Scan for the cell matching the given text and deliver its [X, Y] coordinate at center. 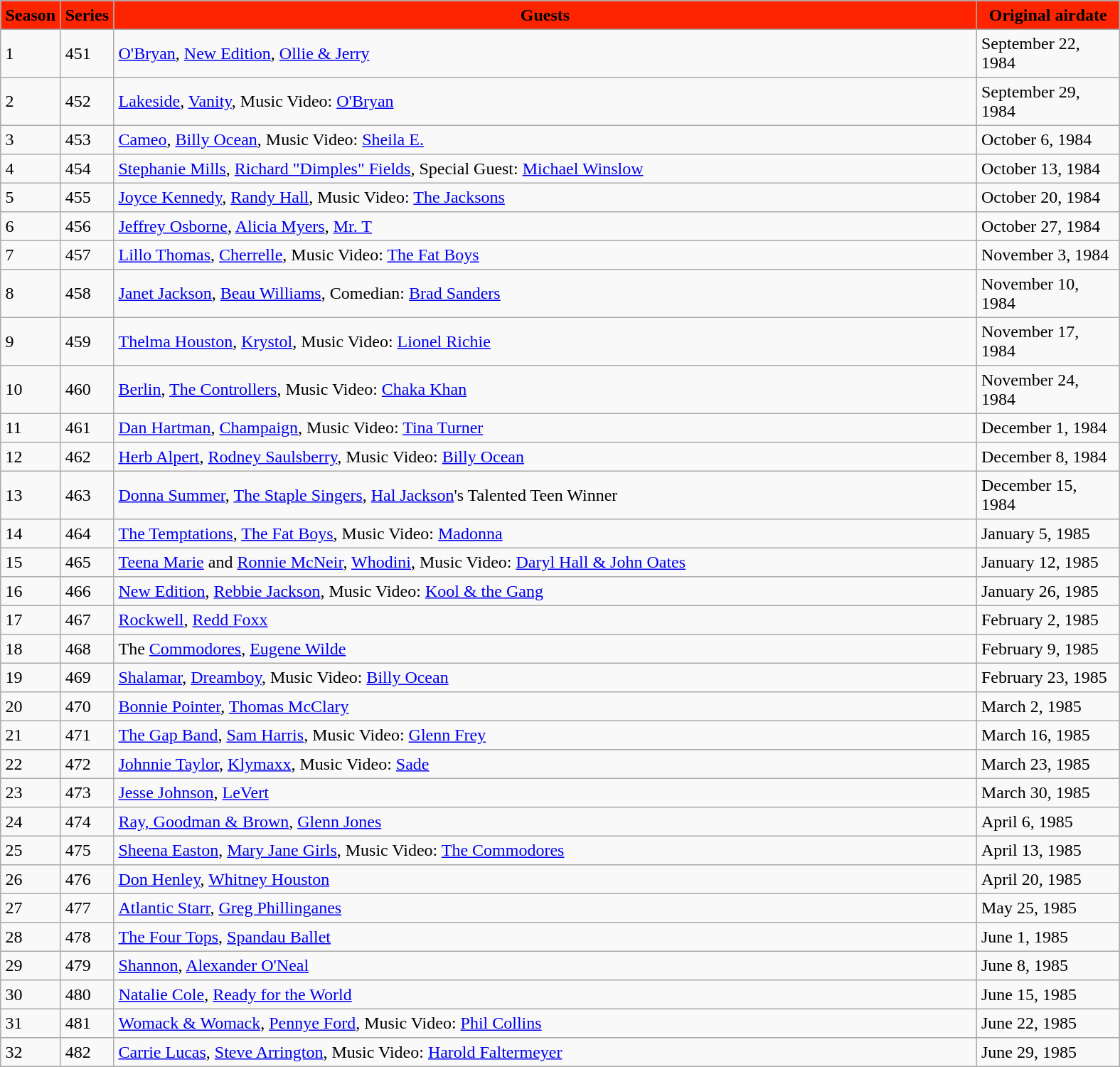
October 20, 1984 [1048, 197]
Shalamar, Dreamboy, Music Video: Billy Ocean [545, 677]
477 [87, 908]
27 [31, 908]
8 [31, 294]
Bonnie Pointer, Thomas McClary [545, 706]
Rockwell, Redd Foxx [545, 620]
Natalie Cole, Ready for the World [545, 994]
June 15, 1985 [1048, 994]
17 [31, 620]
Atlantic Starr, Greg Phillinganes [545, 908]
March 30, 1985 [1048, 792]
459 [87, 341]
May 25, 1985 [1048, 908]
473 [87, 792]
10 [31, 390]
20 [31, 706]
29 [31, 965]
454 [87, 169]
October 6, 1984 [1048, 139]
466 [87, 591]
Carrie Lucas, Steve Arrington, Music Video: Harold Faltermeyer [545, 1052]
470 [87, 706]
April 6, 1985 [1048, 822]
461 [87, 428]
482 [87, 1052]
March 23, 1985 [1048, 764]
January 26, 1985 [1048, 591]
November 24, 1984 [1048, 390]
The Temptations, The Fat Boys, Music Video: Madonna [545, 533]
April 20, 1985 [1048, 879]
June 1, 1985 [1048, 937]
3 [31, 139]
456 [87, 226]
15 [31, 562]
June 22, 1985 [1048, 1023]
452 [87, 102]
January 12, 1985 [1048, 562]
478 [87, 937]
28 [31, 937]
November 3, 1984 [1048, 255]
November 10, 1984 [1048, 294]
March 2, 1985 [1048, 706]
Jeffrey Osborne, Alicia Myers, Mr. T [545, 226]
458 [87, 294]
474 [87, 822]
The Four Tops, Spandau Ballet [545, 937]
16 [31, 591]
12 [31, 457]
464 [87, 533]
October 13, 1984 [1048, 169]
Ray, Goodman & Brown, Glenn Jones [545, 822]
25 [31, 850]
February 2, 1985 [1048, 620]
476 [87, 879]
463 [87, 495]
6 [31, 226]
471 [87, 735]
Thelma Houston, Krystol, Music Video: Lionel Richie [545, 341]
Berlin, The Controllers, Music Video: Chaka Khan [545, 390]
February 23, 1985 [1048, 677]
Cameo, Billy Ocean, Music Video: Sheila E. [545, 139]
Donna Summer, The Staple Singers, Hal Jackson's Talented Teen Winner [545, 495]
18 [31, 649]
Johnnie Taylor, Klymaxx, Music Video: Sade [545, 764]
December 15, 1984 [1048, 495]
December 8, 1984 [1048, 457]
Dan Hartman, Champaign, Music Video: Tina Turner [545, 428]
O'Bryan, New Edition, Ollie & Jerry [545, 53]
Jesse Johnson, LeVert [545, 792]
19 [31, 677]
23 [31, 792]
462 [87, 457]
Herb Alpert, Rodney Saulsberry, Music Video: Billy Ocean [545, 457]
Series [87, 15]
465 [87, 562]
26 [31, 879]
December 1, 1984 [1048, 428]
1 [31, 53]
451 [87, 53]
11 [31, 428]
June 8, 1985 [1048, 965]
31 [31, 1023]
468 [87, 649]
Janet Jackson, Beau Williams, Comedian: Brad Sanders [545, 294]
14 [31, 533]
The Commodores, Eugene Wilde [545, 649]
February 9, 1985 [1048, 649]
30 [31, 994]
21 [31, 735]
September 22, 1984 [1048, 53]
5 [31, 197]
Lakeside, Vanity, Music Video: O'Bryan [545, 102]
Shannon, Alexander O'Neal [545, 965]
Joyce Kennedy, Randy Hall, Music Video: The Jacksons [545, 197]
Lillo Thomas, Cherrelle, Music Video: The Fat Boys [545, 255]
472 [87, 764]
455 [87, 197]
460 [87, 390]
22 [31, 764]
2 [31, 102]
June 29, 1985 [1048, 1052]
Don Henley, Whitney Houston [545, 879]
Original airdate [1048, 15]
467 [87, 620]
480 [87, 994]
457 [87, 255]
Womack & Womack, Pennye Ford, Music Video: Phil Collins [545, 1023]
481 [87, 1023]
Season [31, 15]
13 [31, 495]
Teena Marie and Ronnie McNeir, Whodini, Music Video: Daryl Hall & John Oates [545, 562]
32 [31, 1052]
24 [31, 822]
453 [87, 139]
Guests [545, 15]
November 17, 1984 [1048, 341]
March 16, 1985 [1048, 735]
April 13, 1985 [1048, 850]
479 [87, 965]
469 [87, 677]
Stephanie Mills, Richard "Dimples" Fields, Special Guest: Michael Winslow [545, 169]
7 [31, 255]
475 [87, 850]
January 5, 1985 [1048, 533]
New Edition, Rebbie Jackson, Music Video: Kool & the Gang [545, 591]
Sheena Easton, Mary Jane Girls, Music Video: The Commodores [545, 850]
9 [31, 341]
October 27, 1984 [1048, 226]
4 [31, 169]
The Gap Band, Sam Harris, Music Video: Glenn Frey [545, 735]
September 29, 1984 [1048, 102]
